Return [X, Y] of the center of cell containing provided text 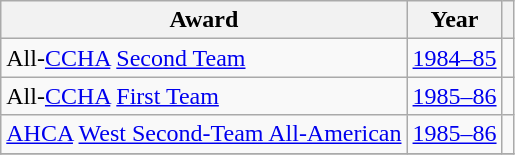
Award [204, 20]
AHCA West Second-Team All-American [204, 134]
1984–85 [454, 58]
All-CCHA First Team [204, 96]
All-CCHA Second Team [204, 58]
Year [454, 20]
